Search for the cell housing the specified text and yield its [X, Y] center coordinate. 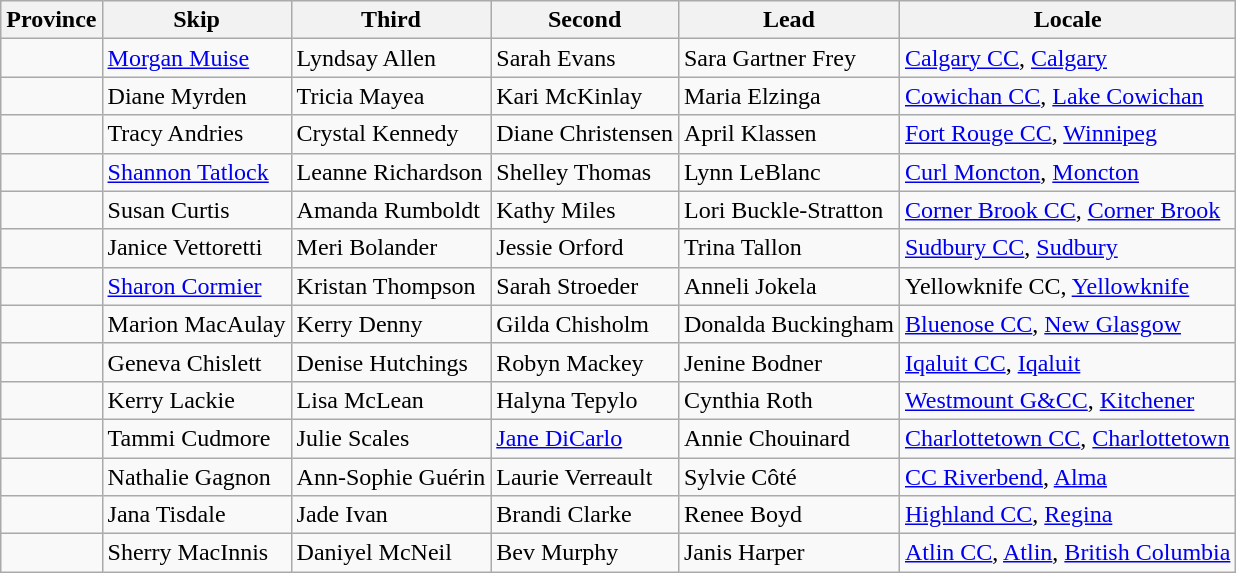
Lisa McLean [391, 400]
Kerry Denny [391, 324]
Sudbury CC, Sudbury [1067, 248]
Sharon Cormier [196, 286]
Second [585, 20]
Atlin CC, Atlin, British Columbia [1067, 553]
Tracy Andries [196, 134]
Meri Bolander [391, 248]
Gilda Chisholm [585, 324]
Lead [788, 20]
Amanda Rumboldt [391, 210]
Janis Harper [788, 553]
Curl Moncton, Moncton [1067, 172]
Daniyel McNeil [391, 553]
Trina Tallon [788, 248]
Sara Gartner Frey [788, 58]
Tricia Mayea [391, 96]
Lori Buckle-Stratton [788, 210]
Locale [1067, 20]
Sarah Evans [585, 58]
Anneli Jokela [788, 286]
Yellowknife CC, Yellowknife [1067, 286]
Jana Tisdale [196, 515]
Diane Myrden [196, 96]
Kristan Thompson [391, 286]
Kari McKinlay [585, 96]
Westmount G&CC, Kitchener [1067, 400]
Jenine Bodner [788, 362]
Leanne Richardson [391, 172]
Charlottetown CC, Charlottetown [1067, 438]
Lynn LeBlanc [788, 172]
Province [52, 20]
Renee Boyd [788, 515]
Skip [196, 20]
Calgary CC, Calgary [1067, 58]
Fort Rouge CC, Winnipeg [1067, 134]
Annie Chouinard [788, 438]
Marion MacAulay [196, 324]
CC Riverbend, Alma [1067, 477]
Brandi Clarke [585, 515]
Crystal Kennedy [391, 134]
Shannon Tatlock [196, 172]
Laurie Verreault [585, 477]
Iqaluit CC, Iqaluit [1067, 362]
Shelley Thomas [585, 172]
Tammi Cudmore [196, 438]
Geneva Chislett [196, 362]
Donalda Buckingham [788, 324]
Morgan Muise [196, 58]
Jessie Orford [585, 248]
Sylvie Côté [788, 477]
Third [391, 20]
Highland CC, Regina [1067, 515]
Kathy Miles [585, 210]
Nathalie Gagnon [196, 477]
April Klassen [788, 134]
Julie Scales [391, 438]
Denise Hutchings [391, 362]
Corner Brook CC, Corner Brook [1067, 210]
Bev Murphy [585, 553]
Diane Christensen [585, 134]
Maria Elzinga [788, 96]
Robyn Mackey [585, 362]
Halyna Tepylo [585, 400]
Jade Ivan [391, 515]
Janice Vettoretti [196, 248]
Sarah Stroeder [585, 286]
Bluenose CC, New Glasgow [1067, 324]
Lyndsay Allen [391, 58]
Cowichan CC, Lake Cowichan [1067, 96]
Susan Curtis [196, 210]
Kerry Lackie [196, 400]
Sherry MacInnis [196, 553]
Jane DiCarlo [585, 438]
Ann-Sophie Guérin [391, 477]
Cynthia Roth [788, 400]
